Output the (X, Y) coordinate of the center of the cell containing the given text.  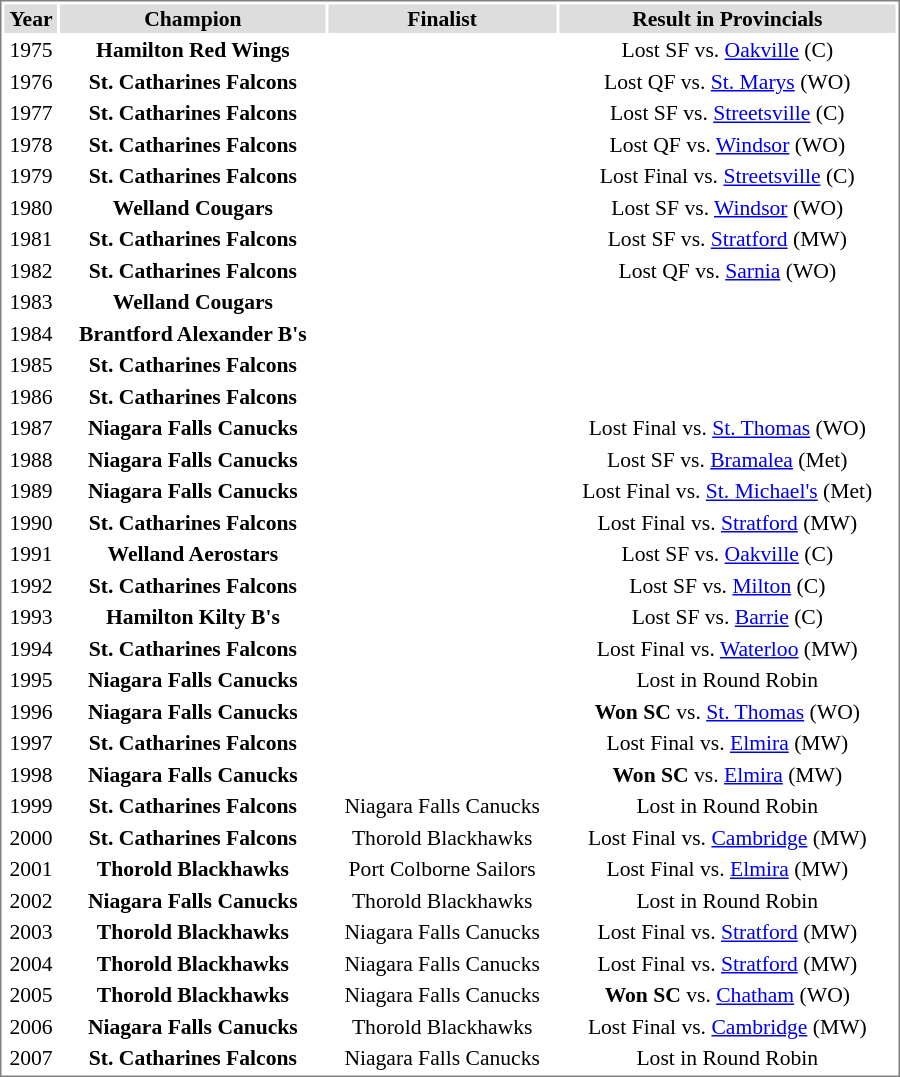
1995 (30, 680)
1990 (30, 522)
Lost Final vs. Streetsville (C) (727, 176)
1979 (30, 176)
1981 (30, 239)
1986 (30, 396)
Won SC vs. Chatham (WO) (727, 995)
Lost SF vs. Streetsville (C) (727, 113)
Won SC vs. St. Thomas (WO) (727, 712)
2000 (30, 838)
2003 (30, 932)
1976 (30, 82)
1988 (30, 460)
1993 (30, 617)
2004 (30, 964)
1983 (30, 302)
1985 (30, 365)
1982 (30, 270)
1994 (30, 648)
Champion (194, 18)
1992 (30, 586)
Port Colborne Sailors (442, 869)
1978 (30, 144)
2005 (30, 995)
2002 (30, 900)
1989 (30, 491)
Lost SF vs. Bramalea (Met) (727, 460)
Lost Final vs. St. Michael's (Met) (727, 491)
1996 (30, 712)
Year (30, 18)
1977 (30, 113)
Lost SF vs. Barrie (C) (727, 617)
Lost QF vs. Sarnia (WO) (727, 270)
Won SC vs. Elmira (MW) (727, 774)
1980 (30, 208)
1984 (30, 334)
Brantford Alexander B's (194, 334)
Hamilton Kilty B's (194, 617)
2007 (30, 1058)
1997 (30, 743)
Welland Aerostars (194, 554)
Finalist (442, 18)
1975 (30, 50)
Result in Provincials (727, 18)
Lost Final vs. St. Thomas (WO) (727, 428)
1999 (30, 806)
Lost QF vs. Windsor (WO) (727, 144)
1987 (30, 428)
Hamilton Red Wings (194, 50)
2001 (30, 869)
Lost SF vs. Stratford (MW) (727, 239)
1998 (30, 774)
1991 (30, 554)
Lost QF vs. St. Marys (WO) (727, 82)
Lost SF vs. Windsor (WO) (727, 208)
Lost Final vs. Waterloo (MW) (727, 648)
Lost SF vs. Milton (C) (727, 586)
2006 (30, 1026)
